Locate the cell with the specified text and output its [x, y] center coordinate. 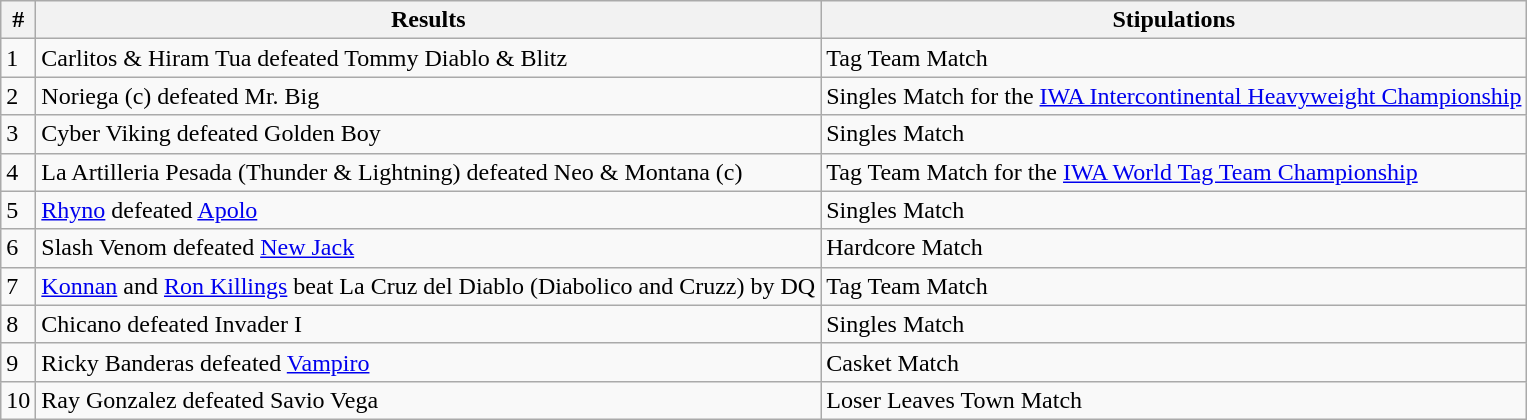
La Artilleria Pesada (Thunder & Lightning) defeated Neo & Montana (c) [428, 172]
# [18, 20]
2 [18, 96]
Ricky Banderas defeated Vampiro [428, 362]
Konnan and Ron Killings beat La Cruz del Diablo (Diabolico and Cruzz) by DQ [428, 286]
Slash Venom defeated New Jack [428, 248]
Cyber Viking defeated Golden Boy [428, 134]
Carlitos & Hiram Tua defeated Tommy Diablo & Blitz [428, 58]
Tag Team Match for the IWA World Tag Team Championship [1174, 172]
5 [18, 210]
8 [18, 324]
Loser Leaves Town Match [1174, 400]
Ray Gonzalez defeated Savio Vega [428, 400]
9 [18, 362]
7 [18, 286]
6 [18, 248]
4 [18, 172]
Rhyno defeated Apolo [428, 210]
Casket Match [1174, 362]
Hardcore Match [1174, 248]
3 [18, 134]
Chicano defeated Invader I [428, 324]
Stipulations [1174, 20]
Singles Match for the IWA Intercontinental Heavyweight Championship [1174, 96]
10 [18, 400]
1 [18, 58]
Results [428, 20]
Noriega (c) defeated Mr. Big [428, 96]
